Search for the cell housing the specified text and yield its [X, Y] center coordinate. 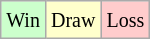
Win [24, 20]
Draw [72, 20]
Loss [126, 20]
